For the text-containing cell, return its midpoint in [x, y] coordinate format. 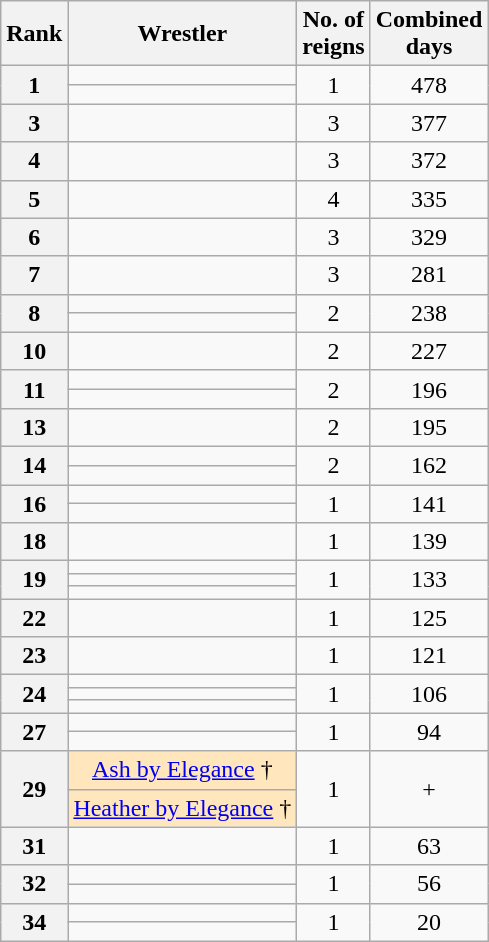
8 [34, 313]
133 [429, 580]
11 [34, 389]
Heather by Elegance † [182, 808]
141 [429, 503]
56 [429, 884]
5 [34, 199]
377 [429, 123]
478 [429, 85]
31 [34, 846]
121 [429, 656]
No. ofreigns [334, 34]
106 [429, 694]
Wrestler [182, 34]
329 [429, 237]
+ [429, 789]
13 [34, 427]
238 [429, 313]
23 [34, 656]
227 [429, 351]
7 [34, 275]
139 [429, 542]
162 [429, 465]
19 [34, 580]
20 [429, 922]
94 [429, 732]
32 [34, 884]
22 [34, 618]
34 [34, 922]
10 [34, 351]
195 [429, 427]
281 [429, 275]
63 [429, 846]
14 [34, 465]
Ash by Elegance † [182, 770]
6 [34, 237]
125 [429, 618]
18 [34, 542]
24 [34, 694]
27 [34, 732]
29 [34, 789]
372 [429, 161]
196 [429, 389]
335 [429, 199]
16 [34, 503]
Rank [34, 34]
Combineddays [429, 34]
